Identify which cell holds the provided text, then report its (X, Y) central coordinate. 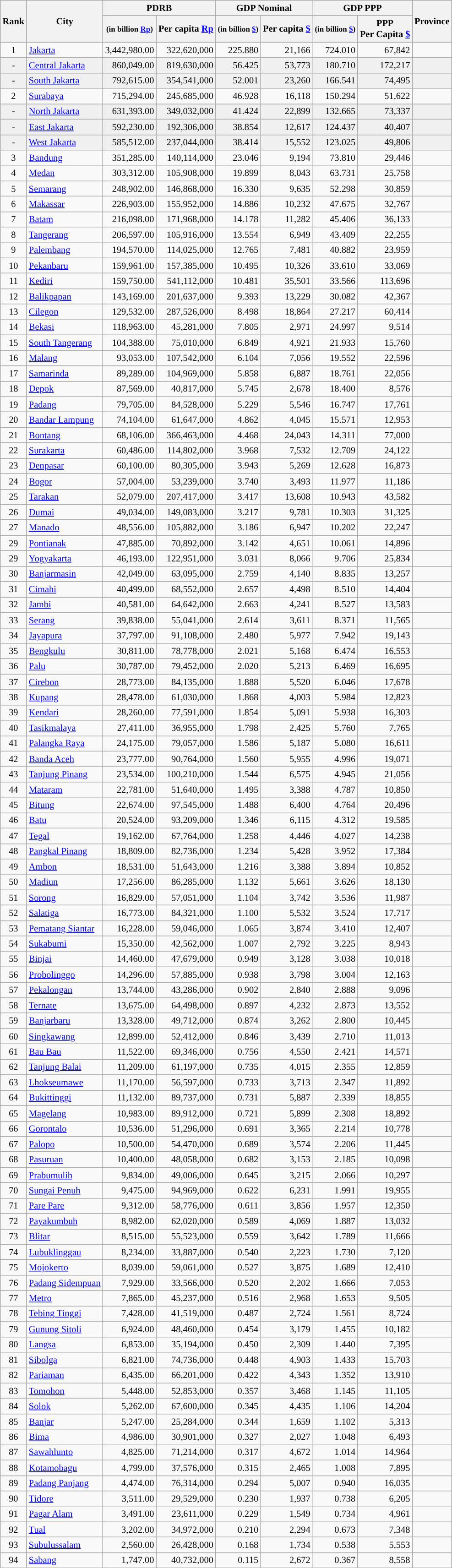
17,717 (385, 913)
Bengkulu (65, 651)
19,955 (385, 1190)
2.614 (238, 620)
4.764 (335, 805)
Semarang (65, 189)
22,247 (385, 528)
59,061,000 (186, 1267)
14.311 (335, 435)
36,133 (385, 219)
3,874 (287, 928)
36,955,000 (186, 728)
Dumai (65, 512)
13,910 (385, 1375)
52,412,000 (186, 1036)
67 (14, 1144)
Gunung Sitoli (65, 1329)
9,781 (287, 512)
0.691 (238, 1129)
9,194 (287, 158)
0.689 (238, 1144)
15,350.00 (130, 944)
129,532.00 (130, 312)
3,574 (287, 1144)
89,912,000 (186, 1113)
40,732,000 (186, 1560)
17 (14, 373)
68,106.00 (130, 435)
6,493 (385, 1437)
4,672 (287, 1452)
54 (14, 944)
60 (14, 1036)
97,545,000 (186, 805)
38 (14, 697)
79,057,000 (186, 743)
172,217 (385, 65)
107,542,000 (186, 358)
73,337 (385, 111)
29,529,000 (186, 1498)
51,622 (385, 96)
18,130 (385, 882)
93 (14, 1545)
354,541,000 (186, 81)
Jakarta (65, 50)
24,043 (287, 435)
9,834.00 (130, 1175)
1.798 (238, 728)
0.682 (238, 1160)
77 (14, 1298)
0.559 (238, 1236)
48,058,000 (186, 1160)
10,018 (385, 959)
83 (14, 1391)
2.214 (335, 1129)
28,260.00 (130, 713)
23,777.00 (130, 759)
2,724 (287, 1313)
Pasuruan (65, 1160)
1.440 (335, 1345)
4,825.00 (130, 1452)
68 (14, 1160)
4,241 (287, 604)
9,635 (287, 189)
2.873 (335, 1005)
5,546 (287, 404)
70 (14, 1190)
60,414 (385, 312)
74,736,000 (186, 1360)
South Jakarta (65, 81)
14,296.00 (130, 975)
38.414 (238, 142)
113,696 (385, 281)
Tidore (65, 1498)
3.740 (238, 481)
1,549 (287, 1514)
10.943 (335, 497)
12,953 (385, 419)
Balikpapan (65, 296)
11,013 (385, 1036)
180.710 (335, 65)
27,411.00 (130, 728)
2.710 (335, 1036)
11,565 (385, 620)
14,964 (385, 1452)
17,678 (385, 682)
30 (14, 574)
149,083,000 (186, 512)
82 (14, 1375)
0.673 (335, 1530)
6,924.00 (130, 1329)
Tarakan (65, 497)
7.942 (335, 636)
44 (14, 789)
2.185 (335, 1160)
45.406 (335, 219)
1,747.00 (130, 1560)
8,576 (385, 389)
Bontang (65, 435)
5,661 (287, 882)
3.968 (238, 451)
8 (14, 235)
1 (14, 50)
41,519,000 (186, 1313)
171,968,000 (186, 219)
24,122 (385, 451)
33,887,000 (186, 1252)
37 (14, 682)
3.217 (238, 512)
123.025 (335, 142)
60,100.00 (130, 466)
4,140 (287, 574)
89 (14, 1483)
1.346 (238, 820)
55,041,000 (186, 620)
5.229 (238, 404)
1.730 (335, 1252)
194,570.00 (130, 250)
43 (14, 774)
157,385,000 (186, 266)
40,499.00 (130, 589)
Langsa (65, 1345)
Bandung (65, 158)
10,098 (385, 1160)
5,955 (287, 759)
1.544 (238, 774)
6,853.00 (130, 1345)
11,445 (385, 1144)
0.738 (335, 1498)
54,470,000 (186, 1144)
6.104 (238, 358)
7,348 (385, 1530)
Bima (65, 1437)
Banda Aceh (65, 759)
10 (14, 266)
Padang (65, 404)
5,213 (287, 666)
57 (14, 990)
35,194,000 (186, 1345)
225.880 (238, 50)
30,859 (385, 189)
6,231 (287, 1190)
24.997 (335, 327)
166.541 (335, 81)
Binjai (65, 959)
146,868,000 (186, 189)
Probolinggo (65, 975)
3,493 (287, 481)
Ambon (65, 866)
Batu (65, 820)
7,765 (385, 728)
6.849 (238, 343)
4,045 (287, 419)
Kupang (65, 697)
6,435.00 (130, 1375)
82,736,000 (186, 851)
63 (14, 1083)
0.317 (238, 1452)
9,312.00 (130, 1206)
5,899 (287, 1113)
Solok (65, 1406)
West Jakarta (65, 142)
86 (14, 1437)
5.984 (335, 697)
35,501 (287, 281)
3.952 (335, 851)
11,522.00 (130, 1051)
5,313 (385, 1421)
68,552,000 (186, 589)
2,678 (287, 389)
42,367 (385, 296)
GDP Nominal (264, 8)
Banjar (65, 1421)
5,977 (287, 636)
67,764,000 (186, 836)
16,695 (385, 666)
0.527 (238, 1267)
0.538 (335, 1545)
Gorontalo (65, 1129)
49 (14, 866)
5,007 (287, 1483)
76,314,000 (186, 1483)
Kotamobagu (65, 1468)
3.186 (238, 528)
71,214,000 (186, 1452)
GDP PPP (363, 8)
3,642 (287, 1236)
2,294 (287, 1530)
13,675.00 (130, 1005)
2.888 (335, 990)
20,524.00 (130, 820)
South Tangerang (65, 343)
52,853,000 (186, 1391)
5,187 (287, 743)
Pare Pare (65, 1206)
0.454 (238, 1329)
122,951,000 (186, 558)
4,069 (287, 1221)
1.100 (238, 913)
69 (14, 1175)
2 (14, 96)
32,767 (385, 204)
69,346,000 (186, 1051)
4,435 (287, 1406)
1,659 (287, 1421)
91 (14, 1514)
0.949 (238, 959)
4.468 (238, 435)
585,512.00 (130, 142)
17,256.00 (130, 882)
8,043 (287, 173)
33 (14, 620)
43.409 (335, 235)
4,961 (385, 1514)
1.689 (335, 1267)
Tangerang (65, 235)
23,534.00 (130, 774)
Padang Panjang (65, 1483)
Mojokerto (65, 1267)
1.258 (238, 836)
5,091 (287, 713)
0.733 (238, 1083)
0.357 (238, 1391)
3.142 (238, 543)
Palopo (65, 1144)
3,511.00 (130, 1498)
21,166 (287, 50)
3.524 (335, 913)
1.488 (238, 805)
15,760 (385, 343)
75 (14, 1267)
8,724 (385, 1313)
11,282 (287, 219)
14,460.00 (130, 959)
16,553 (385, 651)
7,056 (287, 358)
30,811.00 (130, 651)
50 (14, 882)
16.330 (238, 189)
6,949 (287, 235)
Prabumulih (65, 1175)
Medan (65, 173)
2,425 (287, 728)
1.104 (238, 898)
40,581.00 (130, 604)
Bandar Lampung (65, 419)
2,971 (287, 327)
3,713 (287, 1083)
2,465 (287, 1468)
10,852 (385, 866)
36 (14, 666)
19,585 (385, 820)
3,365 (287, 1129)
1.789 (335, 1236)
Manado (65, 528)
10,536.00 (130, 1129)
0.229 (238, 1514)
9,505 (385, 1298)
5.858 (238, 373)
114,802,000 (186, 451)
0.422 (238, 1375)
61 (14, 1051)
57,004.00 (130, 481)
Bau Bau (65, 1051)
16,611 (385, 743)
1.145 (335, 1391)
40,407 (385, 127)
City (65, 21)
18,809.00 (130, 851)
27 (14, 528)
67,600,000 (186, 1406)
2,968 (287, 1298)
40,817,000 (186, 389)
10.495 (238, 266)
Per capita Rp (186, 29)
13,229 (287, 296)
14 (14, 327)
1.102 (335, 1421)
7 (14, 219)
4.312 (335, 820)
22,596 (385, 358)
3,742 (287, 898)
0.115 (238, 1560)
Kediri (65, 281)
16 (14, 358)
5,520 (287, 682)
47.675 (335, 204)
Bogor (65, 481)
860,049.00 (130, 65)
52.001 (238, 81)
12,899.00 (130, 1036)
16,873 (385, 466)
92 (14, 1530)
2.206 (335, 1144)
42,049.00 (130, 574)
74,495 (385, 81)
1.991 (335, 1190)
1.653 (335, 1298)
12,617 (287, 127)
10,297 (385, 1175)
Batam (65, 219)
6.474 (335, 651)
9,514 (385, 327)
Tebing Tinggi (65, 1313)
13,583 (385, 604)
6 (14, 204)
46,193.00 (130, 558)
0.315 (238, 1468)
58,776,000 (186, 1206)
Tual (65, 1530)
2.021 (238, 651)
14,238 (385, 836)
9,096 (385, 990)
Padang Sidempuan (65, 1283)
57,051,000 (186, 898)
30,787.00 (130, 666)
105,916,000 (186, 235)
52,079.00 (130, 497)
11 (14, 281)
12,163 (385, 975)
3,442,980.00 (130, 50)
Pontianak (65, 543)
65 (14, 1113)
30.082 (335, 296)
2,560.00 (130, 1545)
59 (14, 1021)
0.735 (238, 1067)
1.495 (238, 789)
24,175.00 (130, 743)
140,114,000 (186, 158)
93,053.00 (130, 358)
42,562,000 (186, 944)
(in billion Rp) (130, 29)
21 (14, 435)
25,758 (385, 173)
0.897 (238, 1005)
1.561 (335, 1313)
Pekanbaru (65, 266)
5,262.00 (130, 1406)
Jayapura (65, 636)
40 (14, 728)
6,821.00 (130, 1360)
20,496 (385, 805)
58 (14, 1005)
89,289.00 (130, 373)
Samarinda (65, 373)
0.731 (238, 1098)
33,069 (385, 266)
Depok (65, 389)
0.611 (238, 1206)
71 (14, 1206)
3,875 (287, 1267)
63,095,000 (186, 574)
1.132 (238, 882)
3.004 (335, 975)
Rank (14, 21)
7,120 (385, 1252)
49,006,000 (186, 1175)
Yogyakarta (65, 558)
13,032 (385, 1221)
1.007 (238, 944)
4,232 (287, 1005)
79 (14, 1329)
9.393 (238, 296)
0.902 (238, 990)
84,135,000 (186, 682)
10,850 (385, 789)
93,209,000 (186, 820)
2.657 (238, 589)
17,761 (385, 404)
52 (14, 913)
7,053 (385, 1283)
81 (14, 1360)
11,892 (385, 1083)
Tasikmalaya (65, 728)
4,550 (287, 1051)
23,611,000 (186, 1514)
PDRB (159, 8)
53 (14, 928)
Jambi (65, 604)
84,321,000 (186, 913)
3,179 (287, 1329)
4.996 (335, 759)
Central Jakarta (65, 65)
1.887 (335, 1221)
37,576,000 (186, 1468)
47,885.00 (130, 543)
7,395 (385, 1345)
1.234 (238, 851)
114,025,000 (186, 250)
0.645 (238, 1175)
3.038 (335, 959)
Tegal (65, 836)
8,515.00 (130, 1236)
245,685,000 (186, 96)
31,325 (385, 512)
124.437 (335, 127)
2,027 (287, 1437)
7,895 (385, 1468)
4,651 (287, 543)
90,764,000 (186, 759)
9,475.00 (130, 1190)
0.367 (335, 1560)
80 (14, 1345)
6,575 (287, 774)
Ternate (65, 1005)
216,098.00 (130, 219)
27.217 (335, 312)
16,773.00 (130, 913)
1.586 (238, 743)
6,887 (287, 373)
25 (14, 497)
13,744.00 (130, 990)
12,407 (385, 928)
Sorong (65, 898)
72 (14, 1221)
Salatiga (65, 913)
322,620,000 (186, 50)
33.610 (335, 266)
84 (14, 1406)
15,703 (385, 1360)
10,983.00 (130, 1113)
Banjarmasin (65, 574)
77,000 (385, 435)
Madiun (65, 882)
4,474.00 (130, 1483)
Tanjung Pinang (65, 774)
9.706 (335, 558)
55,523,000 (186, 1236)
56,597,000 (186, 1083)
Palu (65, 666)
0.168 (238, 1545)
39,838.00 (130, 620)
1.666 (335, 1283)
80,305,000 (186, 466)
40.882 (335, 250)
3.031 (238, 558)
42 (14, 759)
49,034.00 (130, 512)
10,778 (385, 1129)
3 (14, 158)
19 (14, 404)
33.566 (335, 281)
Bukittinggi (65, 1098)
1.352 (335, 1375)
87 (14, 1452)
16,829.00 (130, 898)
Province (432, 21)
1.106 (335, 1406)
45,281,000 (186, 327)
28,773.00 (130, 682)
12.628 (335, 466)
6,400 (287, 805)
8,558 (385, 1560)
3.417 (238, 497)
8,066 (287, 558)
62 (14, 1067)
Pagar Alam (65, 1514)
89,737,000 (186, 1098)
2,202 (287, 1283)
49,712,000 (186, 1021)
207,417,000 (186, 497)
56 (14, 975)
45,237,000 (186, 1298)
10.481 (238, 281)
6.046 (335, 682)
18 (14, 389)
PPP Per Capita $ (385, 29)
39 (14, 713)
4.787 (335, 789)
Kendari (65, 713)
18,855 (385, 1098)
11,170.00 (130, 1083)
77,591,000 (186, 713)
0.938 (238, 975)
6.469 (335, 666)
10,182 (385, 1329)
73 (14, 1236)
51,640,000 (186, 789)
105,908,000 (186, 173)
Sawahlunto (65, 1452)
21,056 (385, 774)
43,582 (385, 497)
74,104.00 (130, 419)
Per capita $ (287, 29)
1.065 (238, 928)
819,630,000 (186, 65)
66 (14, 1129)
0.516 (238, 1298)
1.008 (335, 1468)
792,615.00 (130, 81)
30,901,000 (186, 1437)
351,285.00 (130, 158)
Cirebon (65, 682)
34,972,000 (186, 1530)
14,404 (385, 589)
14,204 (385, 1406)
75,010,000 (186, 343)
37,797.00 (130, 636)
13,608 (287, 497)
248,902.00 (130, 189)
79,452,000 (186, 666)
26 (14, 512)
Malang (65, 358)
49,806 (385, 142)
16.747 (335, 404)
4,903 (287, 1360)
3.943 (238, 466)
61,197,000 (186, 1067)
4,498 (287, 589)
0.540 (238, 1252)
0.589 (238, 1221)
1.433 (335, 1360)
104,388.00 (130, 343)
Sabang (65, 1560)
1.957 (335, 1206)
18.761 (335, 373)
7,428.00 (130, 1313)
10.202 (335, 528)
1.560 (238, 759)
159,750.00 (130, 281)
22,899 (287, 111)
24 (14, 481)
5,887 (287, 1098)
41 (14, 743)
48 (14, 851)
16,303 (385, 713)
23.046 (238, 158)
51,643,000 (186, 866)
1,734 (287, 1545)
76 (14, 1283)
Serang (65, 620)
631,393.00 (130, 111)
Pematang Siantar (65, 928)
94 (14, 1560)
61,030,000 (186, 697)
0.846 (238, 1036)
64,642,000 (186, 604)
0.294 (238, 1483)
2.421 (335, 1051)
1.455 (335, 1329)
287,526,000 (186, 312)
104,969,000 (186, 373)
3,262 (287, 1021)
4,003 (287, 697)
55 (14, 959)
67,842 (385, 50)
1.888 (238, 682)
62,020,000 (186, 1221)
10,445 (385, 1021)
3,439 (287, 1036)
18.400 (335, 389)
192,306,000 (186, 127)
47,679,000 (186, 959)
5,247.00 (130, 1421)
Subulussalam (65, 1545)
2,309 (287, 1345)
237,044,000 (186, 142)
Cimahi (65, 589)
13,552 (385, 1005)
74 (14, 1252)
Makassar (65, 204)
4,921 (287, 343)
14.178 (238, 219)
12,350 (385, 1206)
5.080 (335, 743)
0.734 (335, 1514)
1.868 (238, 697)
8,943 (385, 944)
Denpasar (65, 466)
15,552 (287, 142)
33,566,000 (186, 1283)
11,666 (385, 1236)
Sukabumi (65, 944)
0.940 (335, 1483)
2,792 (287, 944)
4,343 (287, 1375)
15.571 (335, 419)
0.756 (238, 1051)
22,781.00 (130, 789)
73.810 (335, 158)
46.928 (238, 96)
8.527 (335, 604)
0.721 (238, 1113)
4.027 (335, 836)
8,982.00 (130, 1221)
Magelang (65, 1113)
Sibolga (65, 1360)
155,952,000 (186, 204)
9 (14, 250)
Tanjung Balai (65, 1067)
3,856 (287, 1206)
11.977 (335, 481)
Tomohon (65, 1391)
Banjarbaru (65, 1021)
64 (14, 1098)
1.854 (238, 713)
29,446 (385, 158)
88 (14, 1468)
Pariaman (65, 1375)
0.874 (238, 1021)
7,929.00 (130, 1283)
4,446 (287, 836)
206,597.00 (130, 235)
North Jakarta (65, 111)
12.709 (335, 451)
22,056 (385, 373)
2.355 (335, 1067)
6,947 (287, 528)
349,032,000 (186, 111)
10,326 (287, 266)
Pekalongan (65, 990)
23,959 (385, 250)
4,015 (287, 1067)
100,210,000 (186, 774)
53,773 (287, 65)
15 (14, 343)
41.424 (238, 111)
94,969,000 (186, 1190)
3,128 (287, 959)
1.014 (335, 1452)
2,672 (287, 1560)
22,255 (385, 235)
150.294 (335, 96)
0.230 (238, 1498)
11,132.00 (130, 1098)
87,569.00 (130, 389)
11,209.00 (130, 1067)
16,035 (385, 1483)
8,039.00 (130, 1267)
Sungai Penuh (65, 1190)
91,108,000 (186, 636)
10,232 (287, 204)
2.339 (335, 1098)
18,531.00 (130, 866)
105,882,000 (186, 528)
25,284,000 (186, 1421)
59,046,000 (186, 928)
8.498 (238, 312)
48,556.00 (130, 528)
2.480 (238, 636)
6,205 (385, 1498)
10,500.00 (130, 1144)
79,705.00 (130, 404)
51 (14, 898)
60,486.00 (130, 451)
5.938 (335, 713)
303,312.00 (130, 173)
66,201,000 (186, 1375)
Singkawang (65, 1036)
8.510 (335, 589)
0.210 (238, 1530)
47 (14, 836)
11,186 (385, 481)
5,532 (287, 913)
38.854 (238, 127)
4,986.00 (130, 1437)
17,384 (385, 851)
3.410 (335, 928)
5.760 (335, 728)
Blitar (65, 1236)
5,428 (287, 851)
19,143 (385, 636)
19,162.00 (130, 836)
12,859 (385, 1067)
26,428,000 (186, 1545)
8,234.00 (130, 1252)
Lhokseumawe (65, 1083)
11,105 (385, 1391)
3.894 (335, 866)
2.347 (335, 1083)
63.731 (335, 173)
8.835 (335, 574)
2.800 (335, 1021)
Metro (65, 1298)
Palembang (65, 250)
724.010 (335, 50)
1.048 (335, 1437)
0.448 (238, 1360)
2,840 (287, 990)
3,153 (287, 1160)
10.061 (335, 543)
61,647,000 (186, 419)
13,328.00 (130, 1021)
0.345 (238, 1406)
2.066 (335, 1175)
14,571 (385, 1051)
90 (14, 1498)
1,937 (287, 1498)
6,115 (287, 820)
5,168 (287, 651)
11,987 (385, 898)
201,637,000 (186, 296)
12,410 (385, 1267)
226,903.00 (130, 204)
3,468 (287, 1391)
19.899 (238, 173)
7,532 (287, 451)
5 (14, 189)
78,778,000 (186, 651)
48,460,000 (186, 1329)
35 (14, 651)
13.554 (238, 235)
0.520 (238, 1283)
Lubuklinggau (65, 1252)
22,674.00 (130, 805)
12 (14, 296)
85 (14, 1421)
4.945 (335, 774)
East Jakarta (65, 127)
34 (14, 636)
541,112,000 (186, 281)
12.765 (238, 250)
Bekasi (65, 327)
Cilegon (65, 312)
7,481 (287, 250)
Surakarta (65, 451)
25,834 (385, 558)
Pangkal Pinang (65, 851)
78 (14, 1313)
31 (14, 589)
46 (14, 820)
3,798 (287, 975)
16,118 (287, 96)
7,865.00 (130, 1298)
5,553 (385, 1545)
143,169.00 (130, 296)
4 (14, 173)
57,885,000 (186, 975)
3,491.00 (130, 1514)
21.933 (335, 343)
70,892,000 (186, 543)
14,896 (385, 543)
5,448.00 (130, 1391)
3.626 (335, 882)
23,260 (287, 81)
32 (14, 604)
0.487 (238, 1313)
45 (14, 805)
0.450 (238, 1345)
2.020 (238, 666)
Palangka Raya (65, 743)
715,294.00 (130, 96)
18,864 (287, 312)
18,892 (385, 1113)
51,296,000 (186, 1129)
10.303 (335, 512)
118,963.00 (130, 327)
14.886 (238, 204)
Surabaya (65, 96)
3.225 (335, 944)
13 (14, 312)
20 (14, 419)
84,528,000 (186, 404)
Mataram (65, 789)
2,223 (287, 1252)
22 (14, 451)
19,071 (385, 759)
16,228.00 (130, 928)
0.344 (238, 1421)
52.298 (335, 189)
7.805 (238, 327)
Bitung (65, 805)
64,498,000 (186, 1005)
366,463,000 (186, 435)
12,823 (385, 697)
43,286,000 (186, 990)
592,230.00 (130, 127)
5,269 (287, 466)
2.308 (335, 1113)
56.425 (238, 65)
3,611 (287, 620)
13,257 (385, 574)
8.371 (335, 620)
10,400.00 (130, 1160)
28,478.00 (130, 697)
Payakumbuh (65, 1221)
2.663 (238, 604)
2.759 (238, 574)
132.665 (335, 111)
23 (14, 466)
4,799.00 (130, 1468)
86,285,000 (186, 882)
0.622 (238, 1190)
0.327 (238, 1437)
53,239,000 (186, 481)
159,961.00 (130, 266)
3.536 (335, 898)
5.745 (238, 389)
4.862 (238, 419)
3,215 (287, 1175)
1.216 (238, 866)
19.552 (335, 358)
3,202.00 (130, 1530)
